Return (x, y) of the center of cell containing provided text 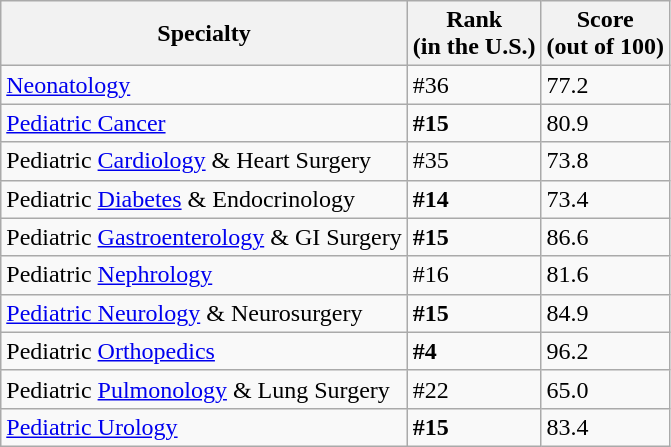
Pediatric Pulmonology & Lung Surgery (204, 389)
#22 (474, 389)
86.6 (605, 237)
83.4 (605, 427)
80.9 (605, 123)
Pediatric Gastroenterology & GI Surgery (204, 237)
Rank(in the U.S.) (474, 34)
Score(out of 100) (605, 34)
#36 (474, 85)
#14 (474, 199)
65.0 (605, 389)
Pediatric Urology (204, 427)
Pediatric Neurology & Neurosurgery (204, 313)
96.2 (605, 351)
Pediatric Cancer (204, 123)
84.9 (605, 313)
73.8 (605, 161)
73.4 (605, 199)
81.6 (605, 275)
#35 (474, 161)
77.2 (605, 85)
#4 (474, 351)
Pediatric Nephrology (204, 275)
#16 (474, 275)
Pediatric Cardiology & Heart Surgery (204, 161)
Pediatric Diabetes & Endocrinology (204, 199)
Specialty (204, 34)
Pediatric Orthopedics (204, 351)
Neonatology (204, 85)
